Identify which cell holds the provided text, then report its [x, y] central coordinate. 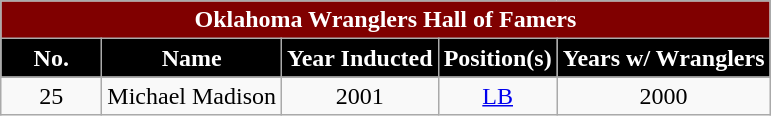
Oklahoma Wranglers Hall of Famers [386, 20]
Years w/ Wranglers [664, 58]
Year Inducted [360, 58]
Position(s) [498, 58]
25 [52, 96]
2001 [360, 96]
No. [52, 58]
2000 [664, 96]
Michael Madison [192, 96]
LB [498, 96]
Name [192, 58]
